Pinpoint the cell where the given text exists, returning its [x, y] midpoint coordinate. 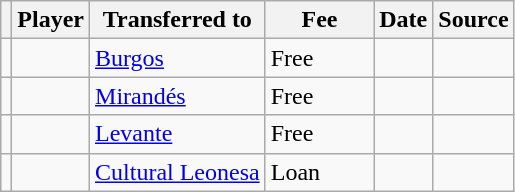
Transferred to [178, 20]
Date [404, 20]
Source [474, 20]
Player [51, 20]
Fee [320, 20]
Mirandés [178, 96]
Loan [320, 172]
Levante [178, 134]
Cultural Leonesa [178, 172]
Burgos [178, 58]
